Identify which cell holds the provided text, then report its [X, Y] central coordinate. 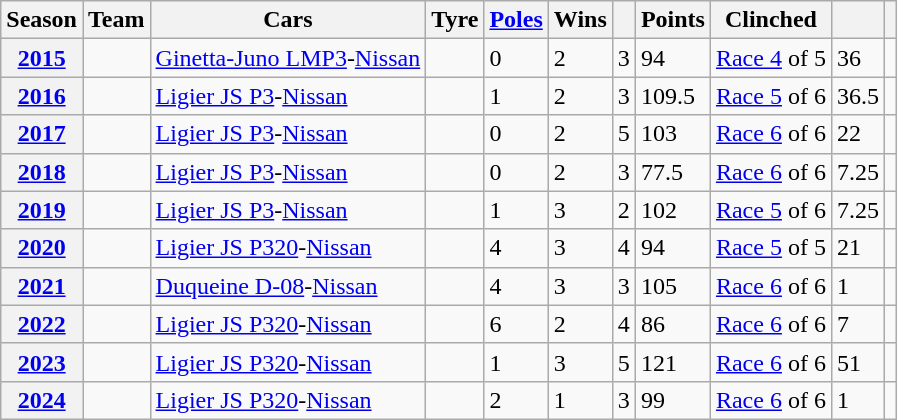
Race 5 of 5 [770, 248]
2024 [42, 400]
21 [858, 248]
36.5 [858, 96]
2015 [42, 58]
7 [858, 324]
2018 [42, 172]
105 [672, 286]
2020 [42, 248]
2016 [42, 96]
109.5 [672, 96]
2019 [42, 210]
22 [858, 134]
2023 [42, 362]
Duqueine D-08-Nissan [288, 286]
Season [42, 20]
Tyre [455, 20]
Wins [580, 20]
77.5 [672, 172]
103 [672, 134]
Cars [288, 20]
Ginetta-Juno LMP3-Nissan [288, 58]
Race 4 of 5 [770, 58]
2017 [42, 134]
6 [516, 324]
51 [858, 362]
Poles [516, 20]
102 [672, 210]
2022 [42, 324]
2021 [42, 286]
Clinched [770, 20]
Points [672, 20]
Team [116, 20]
86 [672, 324]
99 [672, 400]
36 [858, 58]
121 [672, 362]
